Locate the cell with the specified text and output its (x, y) center coordinate. 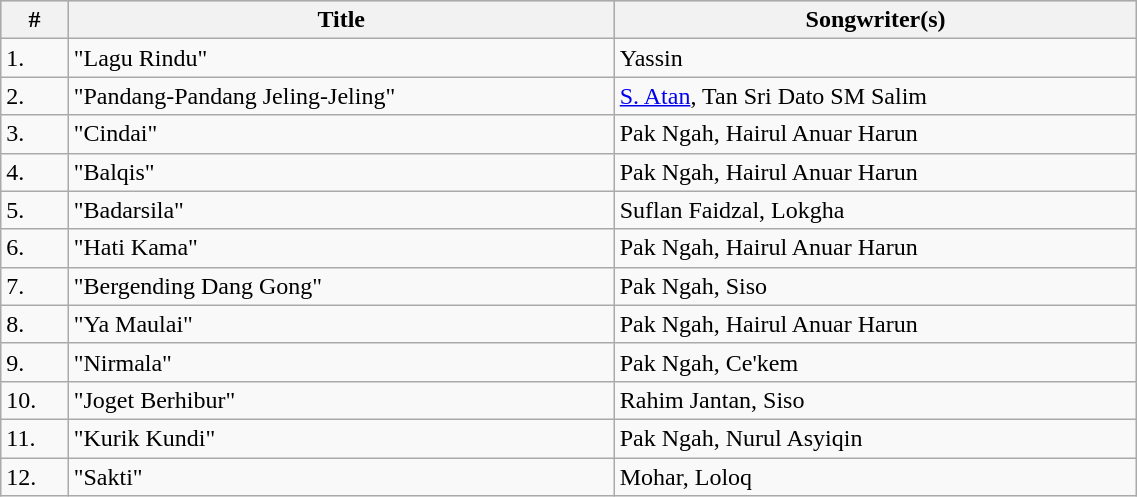
Rahim Jantan, Siso (876, 400)
6. (34, 248)
5. (34, 210)
Mohar, Loloq (876, 477)
Pak Ngah, Siso (876, 286)
"Balqis" (341, 172)
"Joget Berhibur" (341, 400)
11. (34, 438)
"Hati Kama" (341, 248)
8. (34, 324)
Pak Ngah, Nurul Asyiqin (876, 438)
"Badarsila" (341, 210)
4. (34, 172)
"Kurik Kundi" (341, 438)
12. (34, 477)
7. (34, 286)
Suflan Faidzal, Lokgha (876, 210)
10. (34, 400)
"Sakti" (341, 477)
"Cindai" (341, 134)
"Ya Maulai" (341, 324)
S. Atan, Tan Sri Dato SM Salim (876, 96)
Pak Ngah, Ce'kem (876, 362)
1. (34, 58)
3. (34, 134)
"Nirmala" (341, 362)
Title (341, 20)
"Pandang-Pandang Jeling-Jeling" (341, 96)
# (34, 20)
Yassin (876, 58)
"Bergending Dang Gong" (341, 286)
Songwriter(s) (876, 20)
9. (34, 362)
"Lagu Rindu" (341, 58)
2. (34, 96)
